Return the (x, y) coordinate for the center point of the cell that contains the specified text.  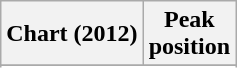
Peakposition (189, 34)
Chart (2012) (72, 34)
